Locate the cell with the specified text and output its [x, y] center coordinate. 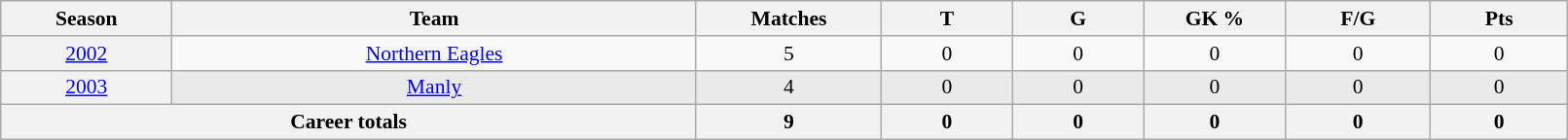
Pts [1499, 18]
Season [87, 18]
GK % [1215, 18]
5 [788, 53]
Northern Eagles [434, 53]
Career totals [348, 122]
G [1078, 18]
9 [788, 122]
4 [788, 87]
2003 [87, 87]
2002 [87, 53]
Manly [434, 87]
T [948, 18]
Team [434, 18]
F/G [1358, 18]
Matches [788, 18]
